Output the (x, y) coordinate of the center of the cell containing the given text.  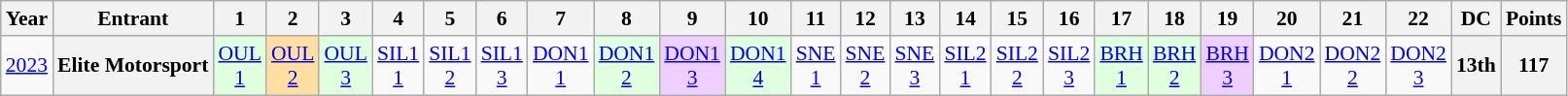
DC (1476, 18)
DON14 (758, 66)
17 (1122, 18)
16 (1069, 18)
8 (627, 18)
11 (817, 18)
OUL1 (239, 66)
18 (1174, 18)
BRH1 (1122, 66)
Year (27, 18)
SNE2 (865, 66)
12 (865, 18)
13 (914, 18)
2 (293, 18)
SNE1 (817, 66)
DON11 (561, 66)
14 (964, 18)
OUL3 (345, 66)
SIL11 (399, 66)
Elite Motorsport (132, 66)
BRH3 (1227, 66)
SIL22 (1017, 66)
SNE3 (914, 66)
1 (239, 18)
7 (561, 18)
Entrant (132, 18)
9 (692, 18)
DON12 (627, 66)
2023 (27, 66)
13th (1476, 66)
20 (1287, 18)
19 (1227, 18)
DON23 (1418, 66)
OUL2 (293, 66)
DON21 (1287, 66)
5 (449, 18)
SIL21 (964, 66)
15 (1017, 18)
22 (1418, 18)
DON22 (1353, 66)
117 (1534, 66)
SIL13 (502, 66)
SIL23 (1069, 66)
3 (345, 18)
SIL12 (449, 66)
6 (502, 18)
4 (399, 18)
Points (1534, 18)
10 (758, 18)
BRH2 (1174, 66)
21 (1353, 18)
DON13 (692, 66)
